Provide the (x, y) coordinate of the cell's center where the given text is located.  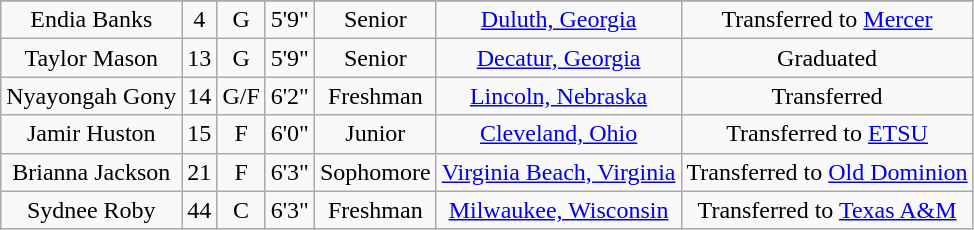
6'2" (290, 96)
Transferred to ETSU (827, 134)
Transferred (827, 96)
13 (200, 58)
Decatur, Georgia (558, 58)
Duluth, Georgia (558, 20)
Milwaukee, Wisconsin (558, 210)
Transferred to Texas A&M (827, 210)
C (241, 210)
Lincoln, Nebraska (558, 96)
Transferred to Old Dominion (827, 172)
Virginia Beach, Virginia (558, 172)
14 (200, 96)
Endia Banks (92, 20)
Sophomore (375, 172)
Junior (375, 134)
21 (200, 172)
4 (200, 20)
Taylor Mason (92, 58)
44 (200, 210)
G/F (241, 96)
Graduated (827, 58)
Cleveland, Ohio (558, 134)
Jamir Huston (92, 134)
Nyayongah Gony (92, 96)
15 (200, 134)
6'0" (290, 134)
Brianna Jackson (92, 172)
Sydnee Roby (92, 210)
Transferred to Mercer (827, 20)
